From the cell containing the given text, extract its center point as (X, Y) coordinate. 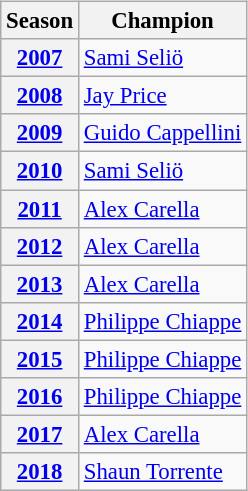
2010 (40, 171)
2014 (40, 321)
2012 (40, 246)
2016 (40, 396)
2013 (40, 284)
2018 (40, 472)
2007 (40, 58)
Shaun Torrente (162, 472)
Guido Cappellini (162, 133)
Jay Price (162, 96)
2011 (40, 209)
Season (40, 21)
2015 (40, 359)
2017 (40, 434)
Champion (162, 21)
2009 (40, 133)
2008 (40, 96)
